Output the (X, Y) coordinate of the center of the cell containing the given text.  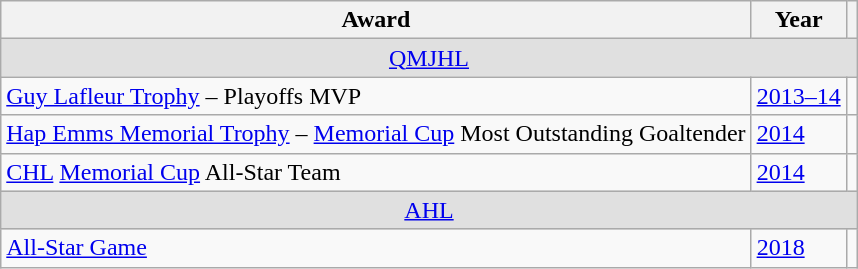
2013–14 (798, 96)
AHL (429, 210)
Year (798, 20)
Guy Lafleur Trophy – Playoffs MVP (376, 96)
Award (376, 20)
QMJHL (429, 58)
All-Star Game (376, 248)
CHL Memorial Cup All-Star Team (376, 172)
Hap Emms Memorial Trophy – Memorial Cup Most Outstanding Goaltender (376, 134)
2018 (798, 248)
